Locate the cell with the specified text and output its [x, y] center coordinate. 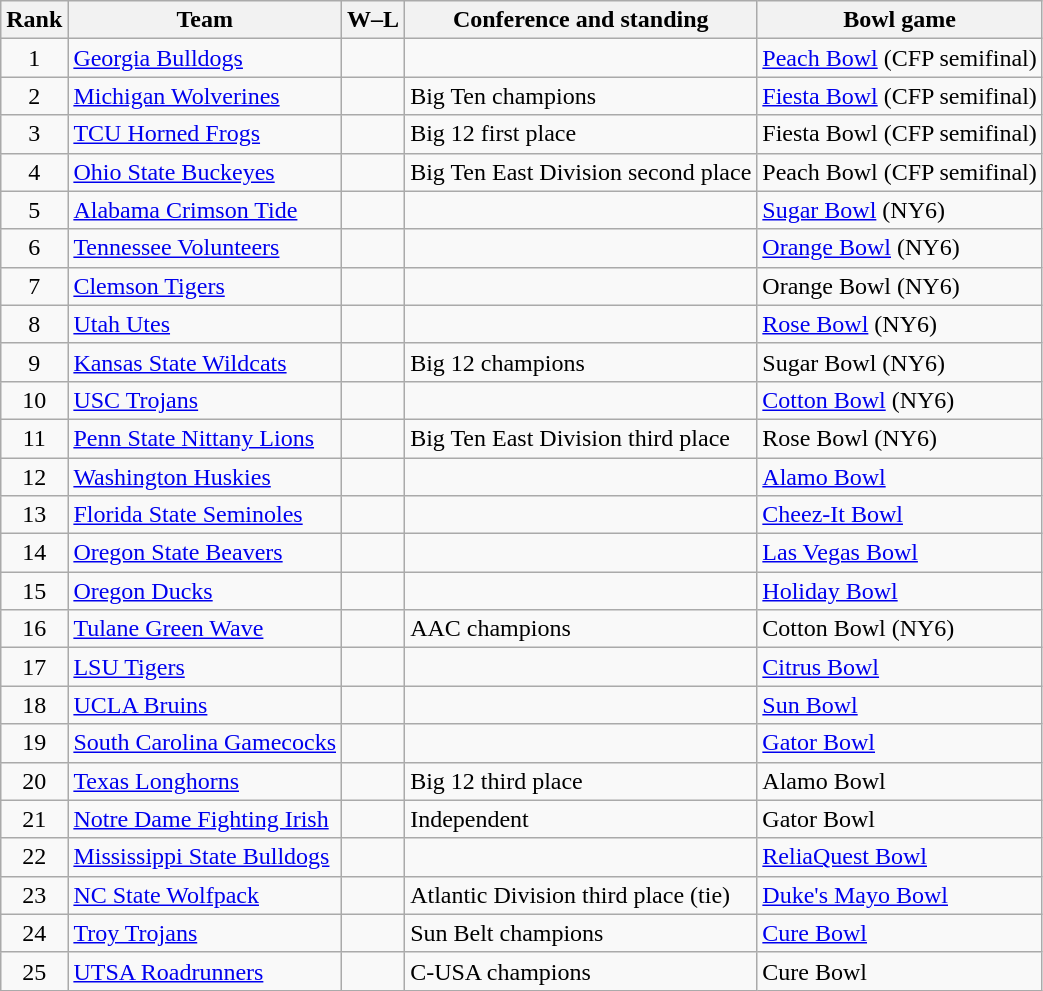
Big Ten East Division second place [581, 172]
Oregon Ducks [205, 591]
Independent [581, 819]
Duke's Mayo Bowl [900, 895]
4 [34, 172]
UTSA Roadrunners [205, 971]
Washington Huskies [205, 477]
Oregon State Beavers [205, 553]
Big 12 first place [581, 134]
Rank [34, 20]
Mississippi State Bulldogs [205, 857]
NC State Wolfpack [205, 895]
9 [34, 362]
Big Ten champions [581, 96]
Citrus Bowl [900, 667]
LSU Tigers [205, 667]
12 [34, 477]
14 [34, 553]
Holiday Bowl [900, 591]
ReliaQuest Bowl [900, 857]
Bowl game [900, 20]
AAC champions [581, 629]
25 [34, 971]
3 [34, 134]
Tulane Green Wave [205, 629]
8 [34, 324]
15 [34, 591]
Notre Dame Fighting Irish [205, 819]
Las Vegas Bowl [900, 553]
C-USA champions [581, 971]
USC Trojans [205, 400]
W–L [374, 20]
Kansas State Wildcats [205, 362]
Ohio State Buckeyes [205, 172]
Cheez-It Bowl [900, 515]
5 [34, 210]
16 [34, 629]
18 [34, 705]
Team [205, 20]
23 [34, 895]
11 [34, 438]
1 [34, 58]
South Carolina Gamecocks [205, 743]
Atlantic Division third place (tie) [581, 895]
UCLA Bruins [205, 705]
6 [34, 248]
21 [34, 819]
22 [34, 857]
17 [34, 667]
Sun Bowl [900, 705]
Florida State Seminoles [205, 515]
10 [34, 400]
13 [34, 515]
Troy Trojans [205, 933]
Sun Belt champions [581, 933]
Big 12 third place [581, 781]
2 [34, 96]
Michigan Wolverines [205, 96]
19 [34, 743]
Tennessee Volunteers [205, 248]
Conference and standing [581, 20]
Alabama Crimson Tide [205, 210]
Big Ten East Division third place [581, 438]
Clemson Tigers [205, 286]
Texas Longhorns [205, 781]
TCU Horned Frogs [205, 134]
Penn State Nittany Lions [205, 438]
Georgia Bulldogs [205, 58]
20 [34, 781]
Big 12 champions [581, 362]
Utah Utes [205, 324]
7 [34, 286]
24 [34, 933]
